Scan for the cell matching the given text and deliver its (X, Y) coordinate at center. 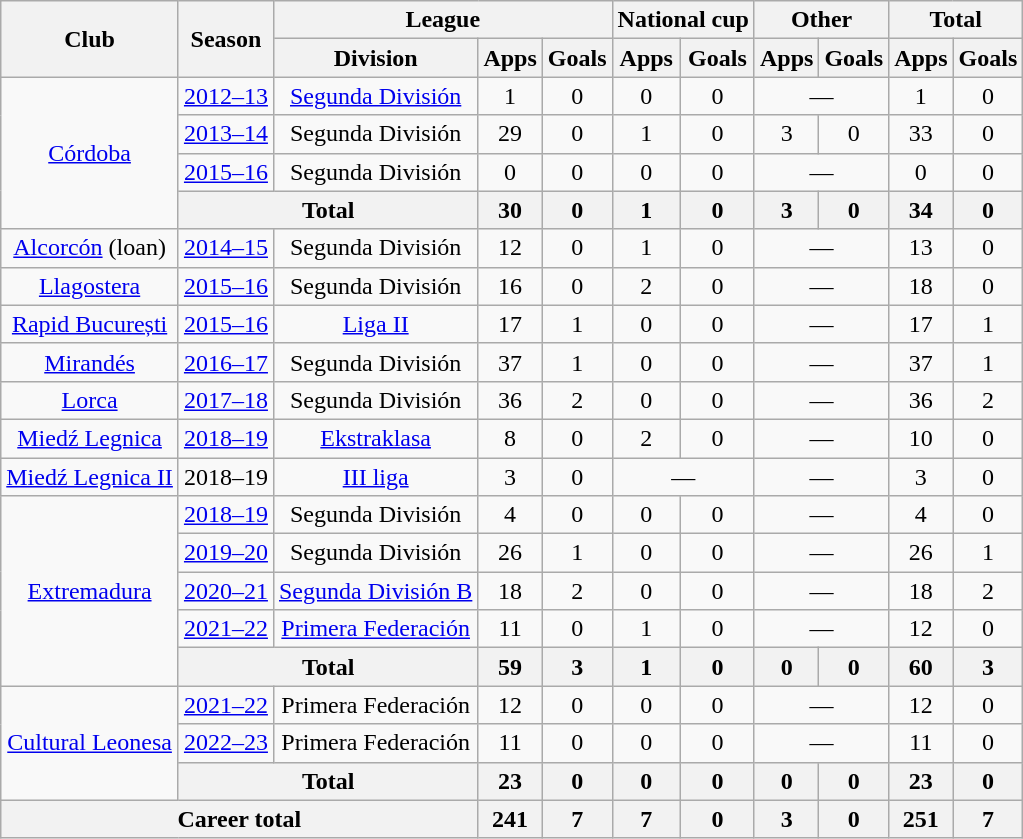
2020–21 (226, 591)
Season (226, 39)
Ekstraklasa (375, 438)
Llagostera (90, 286)
Liga II (375, 324)
Cultural Leonesa (90, 743)
Córdoba (90, 153)
2019–20 (226, 553)
Rapid București (90, 324)
Segunda División B (375, 591)
III liga (375, 477)
Alcorcón (loan) (90, 248)
National cup (683, 20)
60 (921, 667)
2013–14 (226, 134)
Miedź Legnica II (90, 477)
34 (921, 210)
Other (821, 20)
8 (510, 438)
Career total (240, 819)
Club (90, 39)
Lorca (90, 400)
2017–18 (226, 400)
Extremadura (90, 591)
2016–17 (226, 362)
59 (510, 667)
Division (375, 58)
2014–15 (226, 248)
2022–23 (226, 743)
Mirandés (90, 362)
241 (510, 819)
13 (921, 248)
League (442, 20)
2012–13 (226, 96)
10 (921, 438)
Miedź Legnica (90, 438)
33 (921, 134)
16 (510, 286)
251 (921, 819)
30 (510, 210)
29 (510, 134)
